For the text-containing cell, return its midpoint in (x, y) coordinate format. 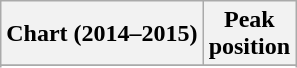
Peakposition (249, 34)
Chart (2014–2015) (102, 34)
